Extract the [X, Y] coordinate from the center of the cell holding the provided text.  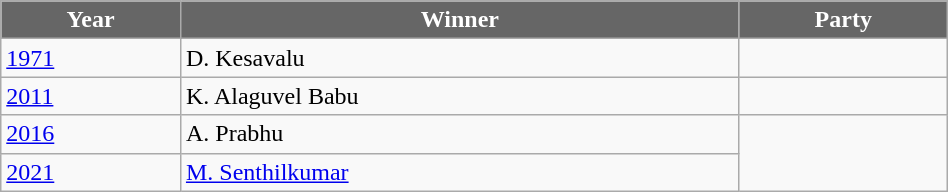
2021 [91, 172]
M. Senthilkumar [460, 172]
2016 [91, 134]
2011 [91, 96]
Party [843, 20]
D. Kesavalu [460, 58]
1971 [91, 58]
A. Prabhu [460, 134]
K. Alaguvel Babu [460, 96]
Year [91, 20]
Winner [460, 20]
